From the cell containing the given text, extract its center point as [x, y] coordinate. 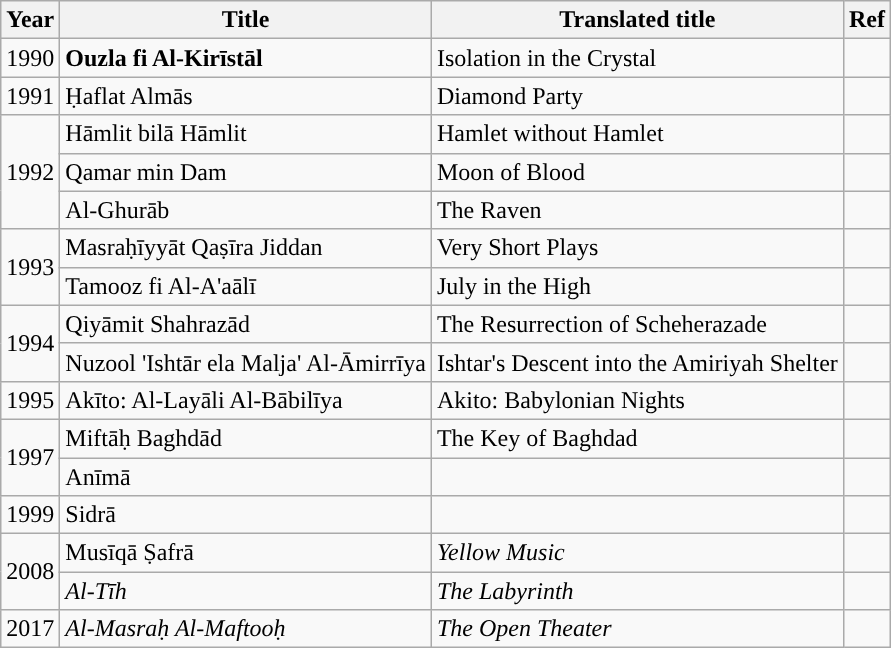
Qiyāmit Shahrazād [246, 324]
Ouzla fi Al-Kirīstāl [246, 58]
Sidrā [246, 515]
Masraḥīyyāt Qaṣīra Jiddan [246, 248]
Anīmā [246, 477]
Akito: Babylonian Nights [637, 400]
Hamlet without Hamlet [637, 134]
Akīto: Al-Layāli Al-Bābilīya [246, 400]
1995 [30, 400]
Nuzool 'Ishtār ela Malja' Al-Āmirrīya [246, 362]
1993 [30, 267]
1999 [30, 515]
The Raven [637, 210]
Miftāḥ Baghdād [246, 438]
1991 [30, 96]
Moon of Blood [637, 172]
The Open Theater [637, 629]
1990 [30, 58]
Ref [866, 20]
1997 [30, 457]
Al-Masraḥ Al-Maftooḥ [246, 629]
Isolation in the Crystal [637, 58]
Tamooz fi Al-A'aālī [246, 286]
Diamond Party [637, 96]
Year [30, 20]
1992 [30, 172]
Very Short Plays [637, 248]
Ishtar's Descent into the Amiriyah Shelter [637, 362]
Translated title [637, 20]
Ḥaflat Almās [246, 96]
Al-Ghurāb [246, 210]
The Resurrection of Scheherazade [637, 324]
2017 [30, 629]
Musīqā Ṣafrā [246, 553]
Qamar min Dam [246, 172]
The Labyrinth [637, 591]
Hāmlit bilā Hāmlit [246, 134]
Title [246, 20]
1994 [30, 343]
The Key of Baghdad [637, 438]
2008 [30, 572]
Yellow Music [637, 553]
July in the High [637, 286]
Al-Tīh [246, 591]
